Scan for the cell matching the given text and deliver its (x, y) coordinate at center. 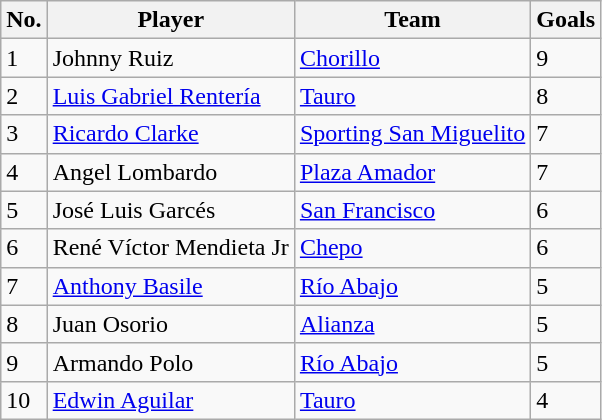
Edwin Aguilar (170, 400)
Anthony Basile (170, 286)
No. (24, 20)
Chorillo (412, 58)
3 (24, 134)
Plaza Amador (412, 172)
Juan Osorio (170, 324)
10 (24, 400)
René Víctor Mendieta Jr (170, 248)
Player (170, 20)
Chepo (412, 248)
Team (412, 20)
Johnny Ruiz (170, 58)
San Francisco (412, 210)
Goals (566, 20)
Angel Lombardo (170, 172)
Armando Polo (170, 362)
Sporting San Miguelito (412, 134)
José Luis Garcés (170, 210)
Ricardo Clarke (170, 134)
Luis Gabriel Rentería (170, 96)
1 (24, 58)
2 (24, 96)
Alianza (412, 324)
